Pinpoint the cell where the given text exists, returning its [x, y] midpoint coordinate. 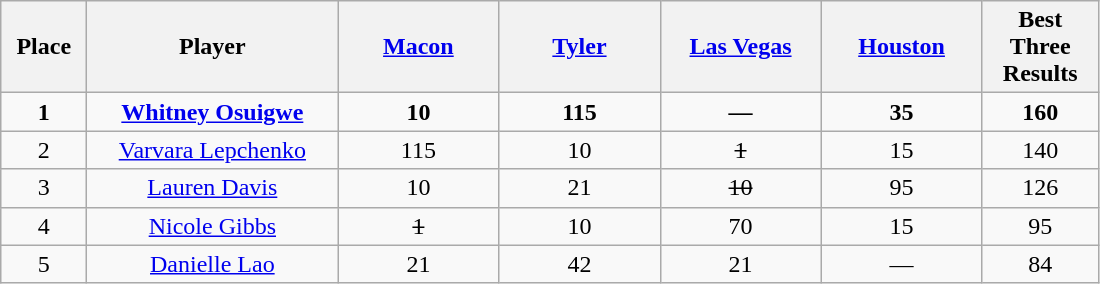
Tyler [580, 47]
70 [740, 226]
4 [44, 226]
160 [1040, 112]
Place [44, 47]
Houston [902, 47]
Macon [418, 47]
Varvara Lepchenko [212, 150]
42 [580, 264]
Las Vegas [740, 47]
140 [1040, 150]
126 [1040, 188]
84 [1040, 264]
Nicole Gibbs [212, 226]
Player [212, 47]
Whitney Osuigwe [212, 112]
3 [44, 188]
35 [902, 112]
5 [44, 264]
Lauren Davis [212, 188]
Danielle Lao [212, 264]
2 [44, 150]
Best Three Results [1040, 47]
